Find where the given text appears and provide that cell's center as (X, Y) coordinate. 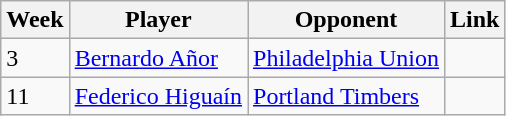
Bernardo Añor (158, 58)
Week (35, 20)
Player (158, 20)
Link (475, 20)
Philadelphia Union (346, 58)
3 (35, 58)
Portland Timbers (346, 96)
11 (35, 96)
Opponent (346, 20)
Federico Higuaín (158, 96)
